Return [x, y] of the center of cell containing provided text 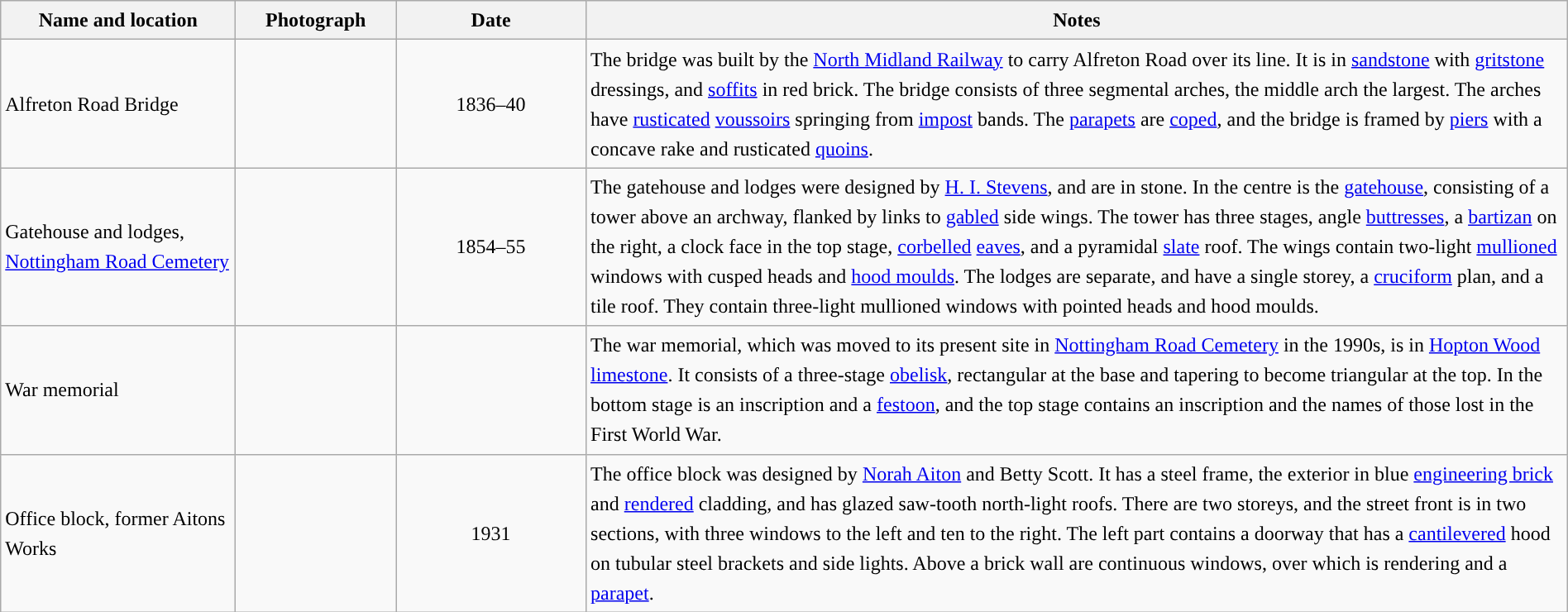
Photograph [316, 20]
War memorial [118, 390]
Notes [1077, 20]
Alfreton Road Bridge [118, 104]
Gatehouse and lodges,Nottingham Road Cemetery [118, 246]
Office block, former Aitons Works [118, 533]
1854–55 [491, 246]
Date [491, 20]
1931 [491, 533]
Name and location [118, 20]
1836–40 [491, 104]
